Scan for the cell matching the given text and deliver its [X, Y] coordinate at center. 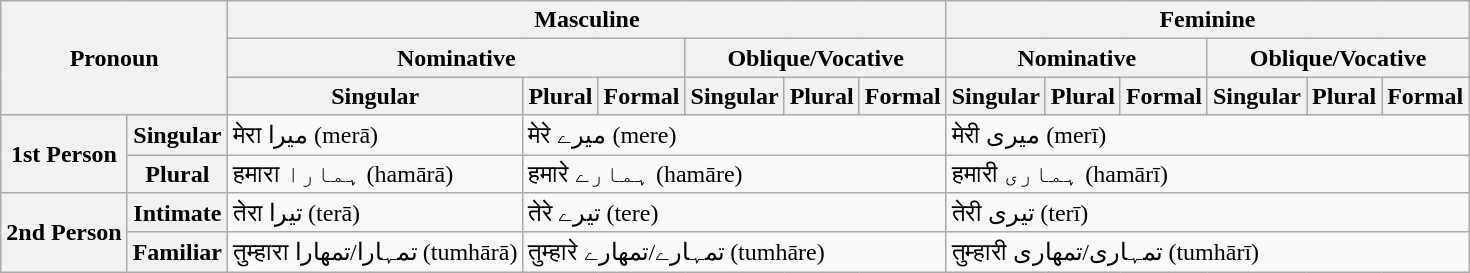
Masculine [588, 20]
तेरा تیرا (terā) [376, 213]
तेरी تیری (terī) [1207, 213]
तुम्हारा تمہارا/تمھارا (tumhārā) [376, 252]
1st Person [64, 154]
तुम्हारी تمہاری/تمھاری (tumhārī) [1207, 252]
हमारा ہمارا (hamārā) [376, 173]
Feminine [1207, 20]
मेरा میرا (merā) [376, 135]
मेरे میرے (mere) [734, 135]
Pronoun [114, 58]
हमारे ہمارے (hamāre) [734, 173]
2nd Person [64, 232]
Intimate [177, 213]
तुम्हारे تمہارے/تمھارے (tumhāre) [734, 252]
हमारी ہماری (hamārī) [1207, 173]
Familiar [177, 252]
मेरी میری (merī) [1207, 135]
तेरे تیرے (tere) [734, 213]
